Scan for the cell matching the given text and deliver its [x, y] coordinate at center. 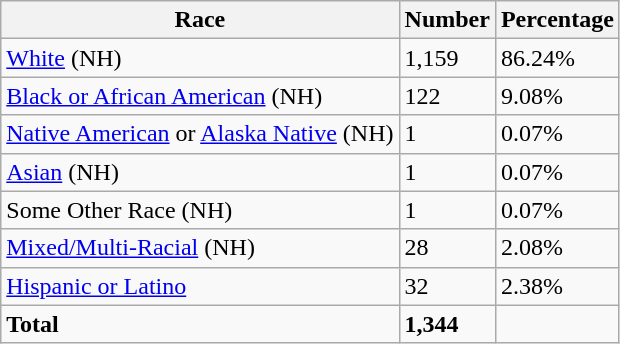
Mixed/Multi-Racial (NH) [200, 248]
Native American or Alaska Native (NH) [200, 134]
Percentage [557, 20]
Some Other Race (NH) [200, 210]
Hispanic or Latino [200, 286]
Number [447, 20]
Black or African American (NH) [200, 96]
1,344 [447, 324]
Total [200, 324]
Asian (NH) [200, 172]
28 [447, 248]
Race [200, 20]
2.08% [557, 248]
2.38% [557, 286]
86.24% [557, 58]
32 [447, 286]
1,159 [447, 58]
White (NH) [200, 58]
122 [447, 96]
9.08% [557, 96]
